Determine the (x, y) coordinate at the center of the cell enclosing the given text.  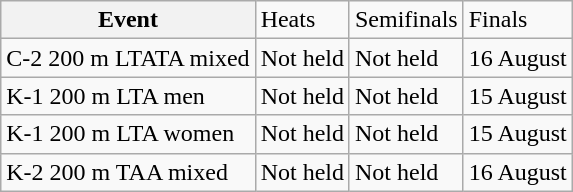
K-1 200 m LTA men (128, 96)
Event (128, 20)
C-2 200 m LTATA mixed (128, 58)
Heats (302, 20)
Finals (518, 20)
K-1 200 m LTA women (128, 134)
Semifinals (406, 20)
K-2 200 m TAA mixed (128, 172)
